Return (x, y) of the center of cell containing provided text 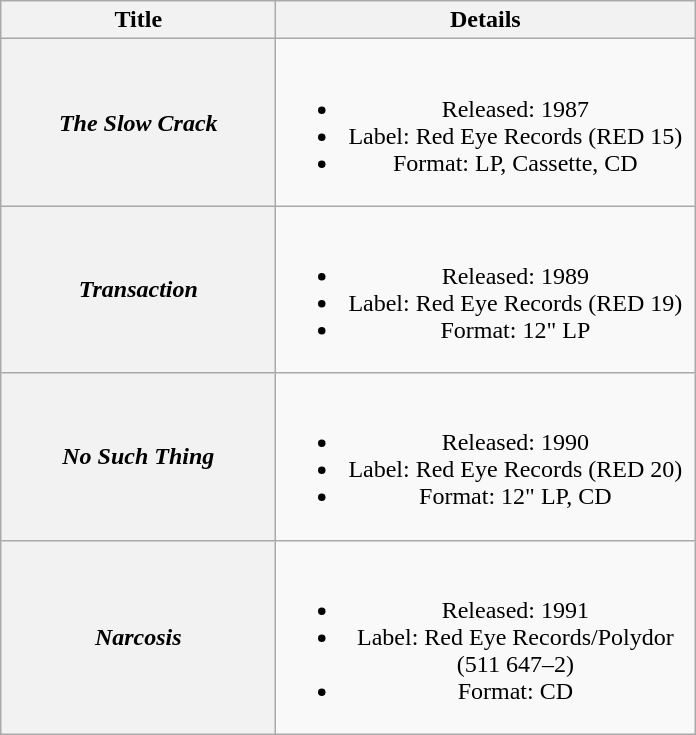
The Slow Crack (138, 122)
Released: 1987Label: Red Eye Records (RED 15)Format: LP, Cassette, CD (486, 122)
No Such Thing (138, 456)
Transaction (138, 290)
Title (138, 20)
Released: 1990Label: Red Eye Records (RED 20)Format: 12" LP, CD (486, 456)
Released: 1991Label: Red Eye Records/Polydor (511 647–2)Format: CD (486, 637)
Details (486, 20)
Released: 1989Label: Red Eye Records (RED 19)Format: 12" LP (486, 290)
Narcosis (138, 637)
